From the cell containing the given text, extract its center point as [x, y] coordinate. 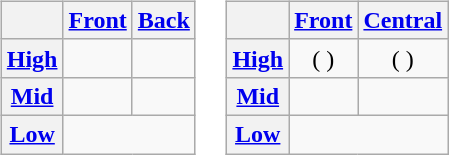
Central [403, 20]
Back [164, 20]
